Scan for the cell matching the given text and deliver its (x, y) coordinate at center. 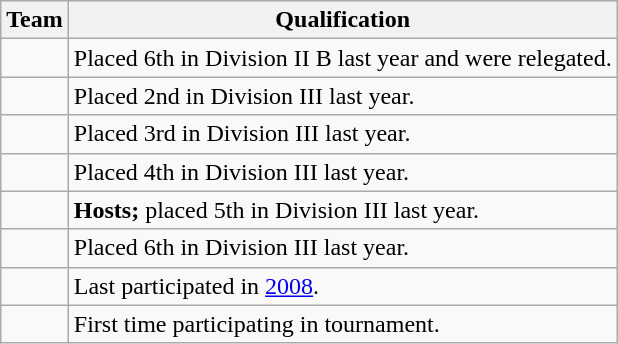
Team (35, 20)
Qualification (342, 20)
Placed 2nd in Division III last year. (342, 96)
Last participated in 2008. (342, 286)
Placed 4th in Division III last year. (342, 172)
Placed 3rd in Division III last year. (342, 134)
First time participating in tournament. (342, 324)
Placed 6th in Division II B last year and were relegated. (342, 58)
Placed 6th in Division III last year. (342, 248)
Hosts; placed 5th in Division III last year. (342, 210)
